From the cell containing the given text, extract its center point as [X, Y] coordinate. 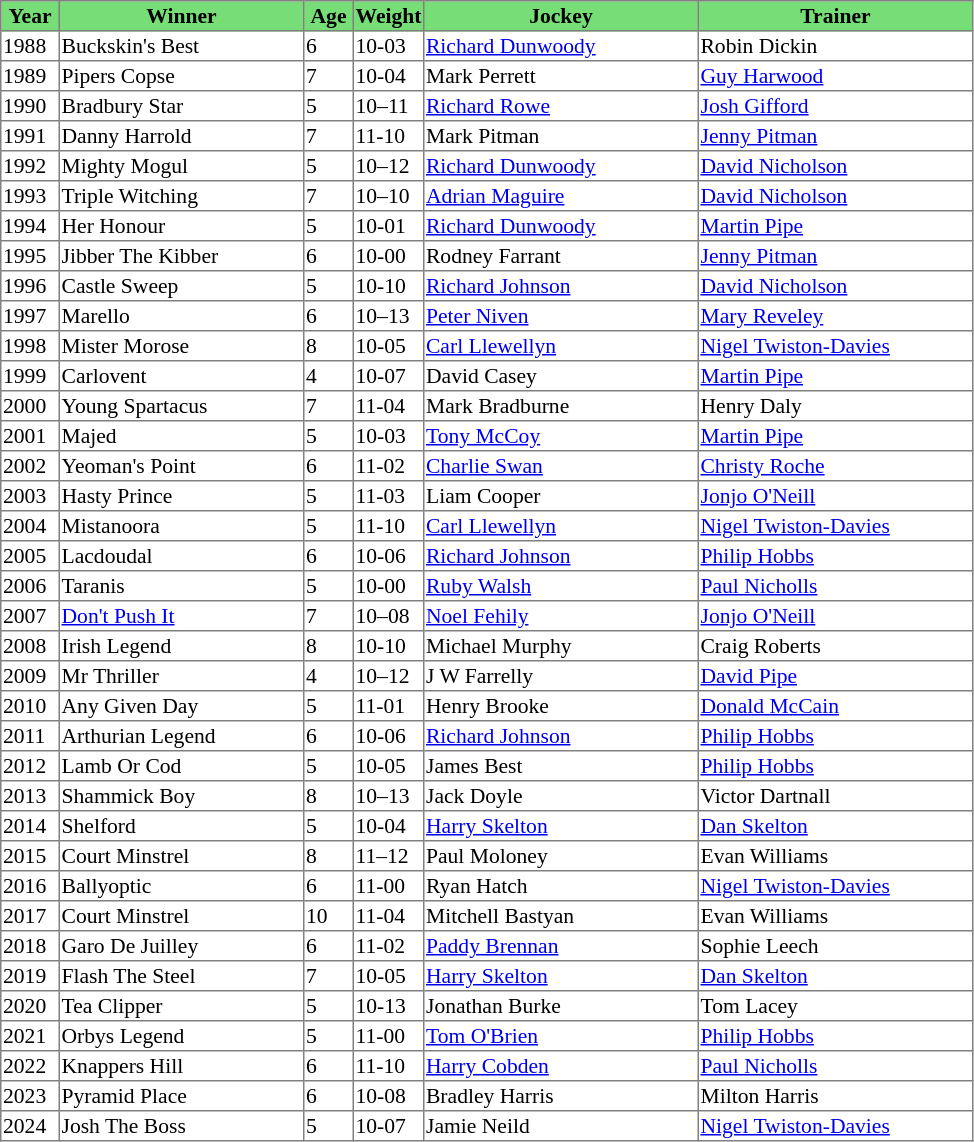
Noel Fehily [561, 616]
Donald McCain [835, 706]
Orbys Legend [181, 1036]
Weight [388, 16]
2016 [30, 886]
10–08 [388, 616]
2015 [30, 856]
J W Farrelly [561, 676]
Bradbury Star [181, 106]
1997 [30, 316]
2002 [30, 466]
Her Honour [181, 226]
2021 [30, 1036]
10-08 [388, 1096]
Mister Morose [181, 346]
10–11 [388, 106]
Mark Pitman [561, 136]
Triple Witching [181, 196]
Michael Murphy [561, 646]
1992 [30, 166]
Mr Thriller [181, 676]
1993 [30, 196]
2017 [30, 916]
1994 [30, 226]
1996 [30, 286]
David Casey [561, 376]
2009 [30, 676]
Knappers Hill [181, 1066]
Lacdoudal [181, 556]
Don't Push It [181, 616]
Milton Harris [835, 1096]
Charlie Swan [561, 466]
Lamb Or Cod [181, 766]
Ballyoptic [181, 886]
2003 [30, 496]
2023 [30, 1096]
2004 [30, 526]
2018 [30, 946]
1999 [30, 376]
11–12 [388, 856]
Harry Cobden [561, 1066]
Jamie Neild [561, 1126]
Sophie Leech [835, 946]
2007 [30, 616]
Tom O'Brien [561, 1036]
Irish Legend [181, 646]
Guy Harwood [835, 76]
1995 [30, 256]
Jonathan Burke [561, 1006]
Carlovent [181, 376]
Majed [181, 436]
Adrian Maguire [561, 196]
Mistanoora [181, 526]
10 [329, 916]
Mark Perrett [561, 76]
Year [30, 16]
11-01 [388, 706]
Trainer [835, 16]
Richard Rowe [561, 106]
Flash The Steel [181, 976]
2020 [30, 1006]
10-13 [388, 1006]
10-01 [388, 226]
2012 [30, 766]
Mary Reveley [835, 316]
Josh The Boss [181, 1126]
James Best [561, 766]
Liam Cooper [561, 496]
Christy Roche [835, 466]
2001 [30, 436]
Buckskin's Best [181, 46]
Ruby Walsh [561, 586]
2005 [30, 556]
Pipers Copse [181, 76]
Tom Lacey [835, 1006]
2000 [30, 406]
Arthurian Legend [181, 736]
Jack Doyle [561, 796]
Shammick Boy [181, 796]
Castle Sweep [181, 286]
1990 [30, 106]
1989 [30, 76]
2010 [30, 706]
1991 [30, 136]
Victor Dartnall [835, 796]
1998 [30, 346]
Jockey [561, 16]
2013 [30, 796]
Tony McCoy [561, 436]
Danny Harrold [181, 136]
Young Spartacus [181, 406]
2019 [30, 976]
Tea Clipper [181, 1006]
Rodney Farrant [561, 256]
Ryan Hatch [561, 886]
2006 [30, 586]
Shelford [181, 826]
Pyramid Place [181, 1096]
11-03 [388, 496]
2011 [30, 736]
Paddy Brennan [561, 946]
Mighty Mogul [181, 166]
Mitchell Bastyan [561, 916]
Any Given Day [181, 706]
Hasty Prince [181, 496]
Mark Bradburne [561, 406]
Marello [181, 316]
2014 [30, 826]
Henry Daly [835, 406]
2024 [30, 1126]
Robin Dickin [835, 46]
Jibber The Kibber [181, 256]
2022 [30, 1066]
Age [329, 16]
1988 [30, 46]
2008 [30, 646]
Josh Gifford [835, 106]
10–10 [388, 196]
Garo De Juilley [181, 946]
Paul Moloney [561, 856]
Winner [181, 16]
Bradley Harris [561, 1096]
Craig Roberts [835, 646]
David Pipe [835, 676]
Yeoman's Point [181, 466]
Peter Niven [561, 316]
Henry Brooke [561, 706]
Taranis [181, 586]
